Determine the [X, Y] coordinate at the center of the cell enclosing the given text.  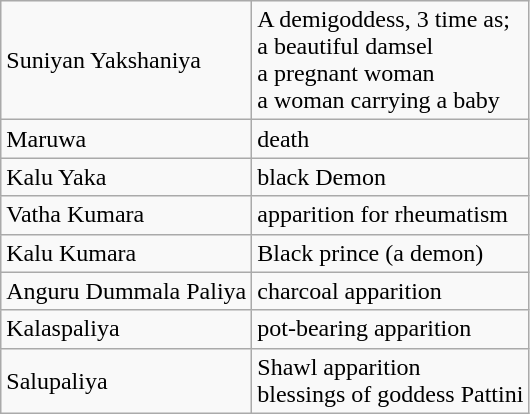
A demigoddess, 3 time as;a beautiful damsela pregnant womana woman carrying a baby [390, 60]
Anguru Dummala Paliya [126, 291]
charcoal apparition [390, 291]
apparition for rheumatism [390, 215]
Maruwa [126, 139]
Shawl apparitionblessings of goddess Pattini [390, 380]
Suniyan Yakshaniya [126, 60]
death [390, 139]
Kalu Yaka [126, 177]
black Demon [390, 177]
pot-bearing apparition [390, 329]
Salupaliya [126, 380]
Vatha Kumara [126, 215]
Black prince (a demon) [390, 253]
Kalu Kumara [126, 253]
Kalaspaliya [126, 329]
